Determine the [x, y] coordinate at the center of the cell enclosing the given text.  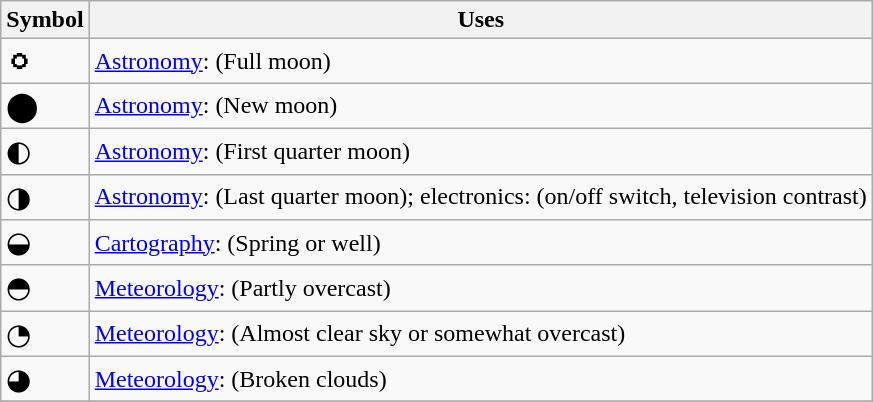
Astronomy: (Last quarter moon); electronics: (on/off switch, television contrast) [480, 197]
◐ [45, 151]
⬤ [45, 106]
Meteorology: (Partly overcast) [480, 288]
Meteorology: (Broken clouds) [480, 379]
◔ [45, 334]
Astronomy: (Full moon) [480, 61]
⭘ [45, 61]
Astronomy: (First quarter moon) [480, 151]
◓ [45, 288]
Uses [480, 20]
Symbol [45, 20]
Cartography: (Spring or well) [480, 243]
Meteorology: (Almost clear sky or somewhat overcast) [480, 334]
◒ [45, 243]
◕ [45, 379]
Astronomy: (New moon) [480, 106]
◑ [45, 197]
